Determine the [x, y] coordinate at the center of the cell enclosing the given text.  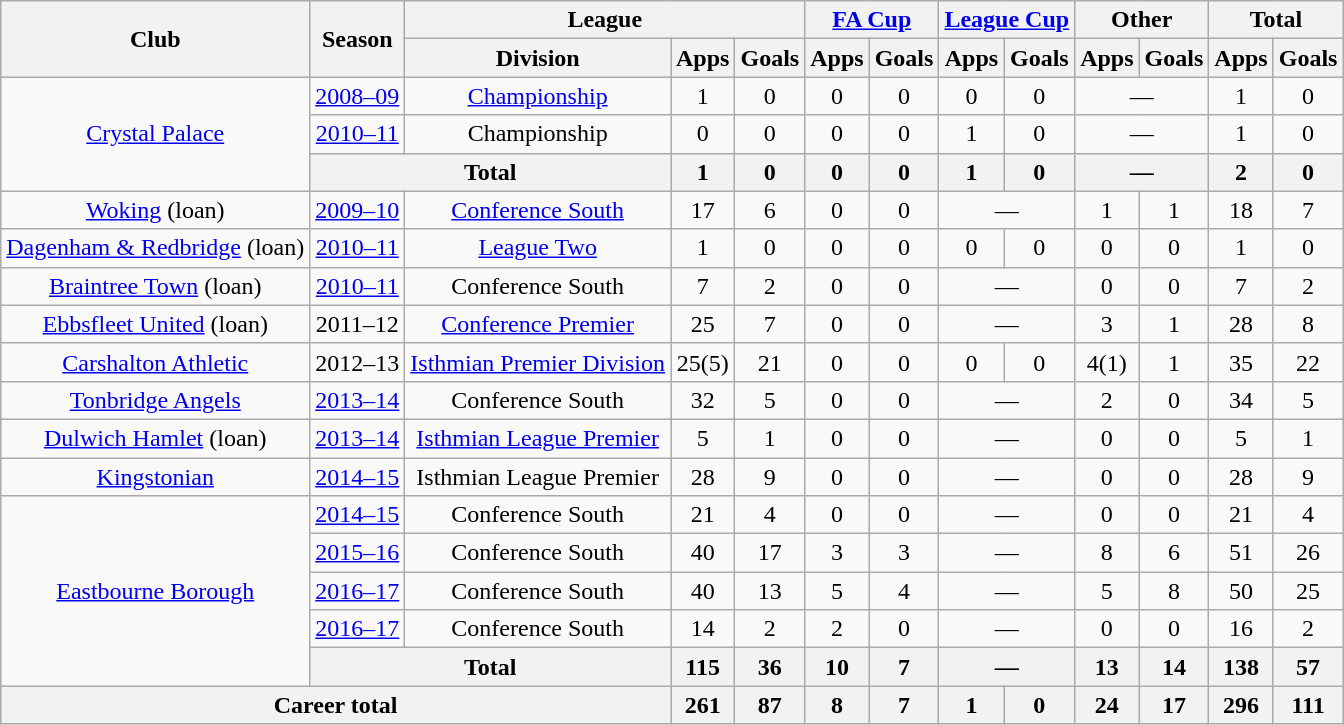
36 [770, 667]
Career total [336, 705]
2011–12 [358, 324]
FA Cup [872, 20]
2009–10 [358, 210]
261 [702, 705]
111 [1308, 705]
2012–13 [358, 362]
24 [1107, 705]
115 [702, 667]
Season [358, 39]
50 [1241, 591]
Ebbsfleet United (loan) [156, 324]
Division [538, 58]
Conference Premier [538, 324]
Club [156, 39]
10 [837, 667]
Isthmian Premier Division [538, 362]
34 [1241, 400]
League [605, 20]
138 [1241, 667]
2008–09 [358, 96]
Eastbourne Borough [156, 591]
2015–16 [358, 553]
Woking (loan) [156, 210]
League Cup [1007, 20]
87 [770, 705]
22 [1308, 362]
Tonbridge Angels [156, 400]
32 [702, 400]
Kingstonian [156, 477]
16 [1241, 629]
25(5) [702, 362]
Braintree Town (loan) [156, 286]
51 [1241, 553]
Other [1142, 20]
4(1) [1107, 362]
Dulwich Hamlet (loan) [156, 438]
35 [1241, 362]
57 [1308, 667]
296 [1241, 705]
26 [1308, 553]
League Two [538, 248]
Carshalton Athletic [156, 362]
18 [1241, 210]
Dagenham & Redbridge (loan) [156, 248]
Crystal Palace [156, 134]
